Locate the cell with the specified text and output its [x, y] center coordinate. 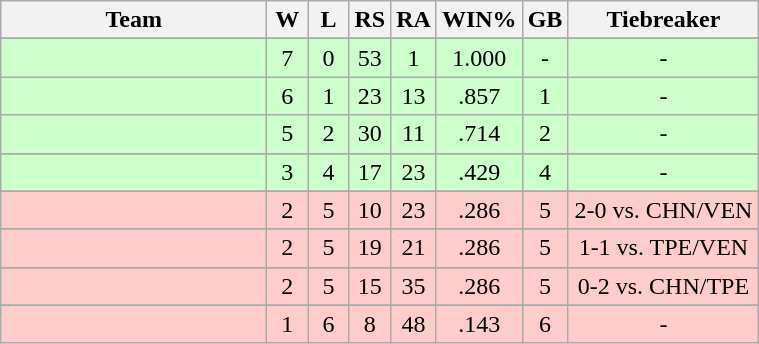
.714 [479, 134]
.143 [479, 324]
L [328, 20]
48 [414, 324]
RA [414, 20]
7 [288, 58]
RS [370, 20]
WIN% [479, 20]
1-1 vs. TPE/VEN [664, 248]
10 [370, 210]
Tiebreaker [664, 20]
Team [134, 20]
.857 [479, 96]
0-2 vs. CHN/TPE [664, 286]
3 [288, 172]
2-0 vs. CHN/VEN [664, 210]
0 [328, 58]
35 [414, 286]
53 [370, 58]
GB [545, 20]
11 [414, 134]
1.000 [479, 58]
W [288, 20]
19 [370, 248]
13 [414, 96]
15 [370, 286]
30 [370, 134]
17 [370, 172]
.429 [479, 172]
21 [414, 248]
8 [370, 324]
